Extract the (X, Y) coordinate from the center of the cell holding the provided text.  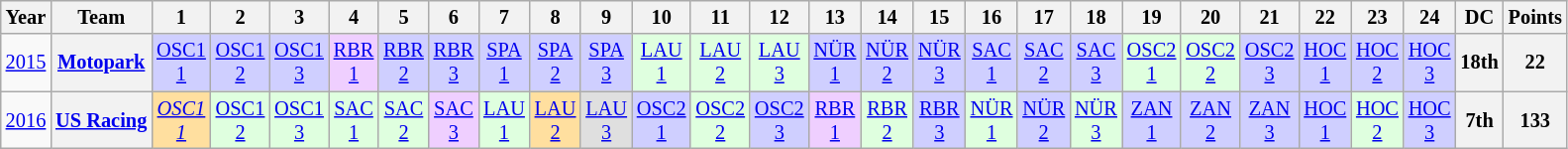
1 (181, 17)
Points (1535, 17)
15 (939, 17)
19 (1152, 17)
21 (1270, 17)
23 (1377, 17)
11 (720, 17)
6 (454, 17)
17 (1044, 17)
2 (241, 17)
18th (1480, 63)
Team (101, 17)
20 (1210, 17)
7th (1480, 120)
SPA1 (504, 63)
2016 (26, 120)
9 (606, 17)
Motopark (101, 63)
13 (836, 17)
5 (403, 17)
18 (1096, 17)
SPA3 (606, 63)
16 (993, 17)
24 (1430, 17)
2015 (26, 63)
ZAN2 (1210, 120)
133 (1535, 120)
ZAN1 (1152, 120)
4 (354, 17)
US Racing (101, 120)
12 (780, 17)
Year (26, 17)
ZAN3 (1270, 120)
3 (299, 17)
SPA2 (556, 63)
10 (662, 17)
14 (888, 17)
8 (556, 17)
DC (1480, 17)
7 (504, 17)
